Capture the cell that displays the provided text and extract its (X, Y) central coordinate. 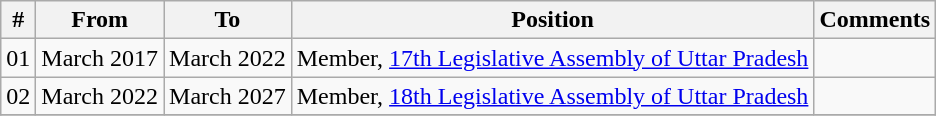
# (18, 20)
March 2027 (228, 96)
Comments (875, 20)
Position (552, 20)
Member, 18th Legislative Assembly of Uttar Pradesh (552, 96)
From (100, 20)
To (228, 20)
02 (18, 96)
March 2017 (100, 58)
01 (18, 58)
Member, 17th Legislative Assembly of Uttar Pradesh (552, 58)
